Output the (X, Y) coordinate of the center of the cell containing the given text.  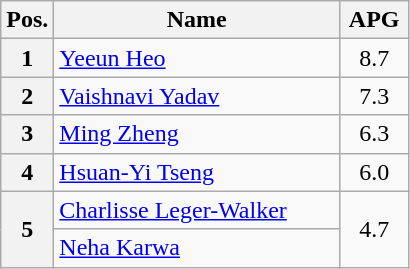
3 (28, 134)
4.7 (374, 229)
Name (197, 20)
1 (28, 58)
Yeeun Heo (197, 58)
7.3 (374, 96)
8.7 (374, 58)
Pos. (28, 20)
Neha Karwa (197, 248)
Hsuan-Yi Tseng (197, 172)
6.3 (374, 134)
APG (374, 20)
6.0 (374, 172)
4 (28, 172)
2 (28, 96)
Ming Zheng (197, 134)
Vaishnavi Yadav (197, 96)
Charlisse Leger-Walker (197, 210)
5 (28, 229)
